Output the (x, y) coordinate of the center of the cell containing the given text.  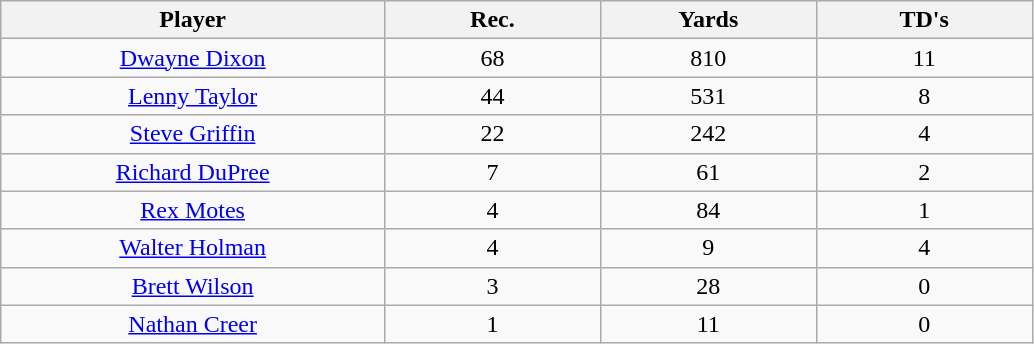
242 (708, 134)
7 (493, 172)
Nathan Creer (193, 324)
28 (708, 286)
TD's (924, 20)
9 (708, 248)
68 (493, 58)
Dwayne Dixon (193, 58)
84 (708, 210)
Yards (708, 20)
Player (193, 20)
Rec. (493, 20)
Lenny Taylor (193, 96)
810 (708, 58)
Brett Wilson (193, 286)
44 (493, 96)
Rex Motes (193, 210)
8 (924, 96)
3 (493, 286)
531 (708, 96)
22 (493, 134)
Walter Holman (193, 248)
61 (708, 172)
2 (924, 172)
Richard DuPree (193, 172)
Steve Griffin (193, 134)
